Search for the cell housing the specified text and yield its [x, y] center coordinate. 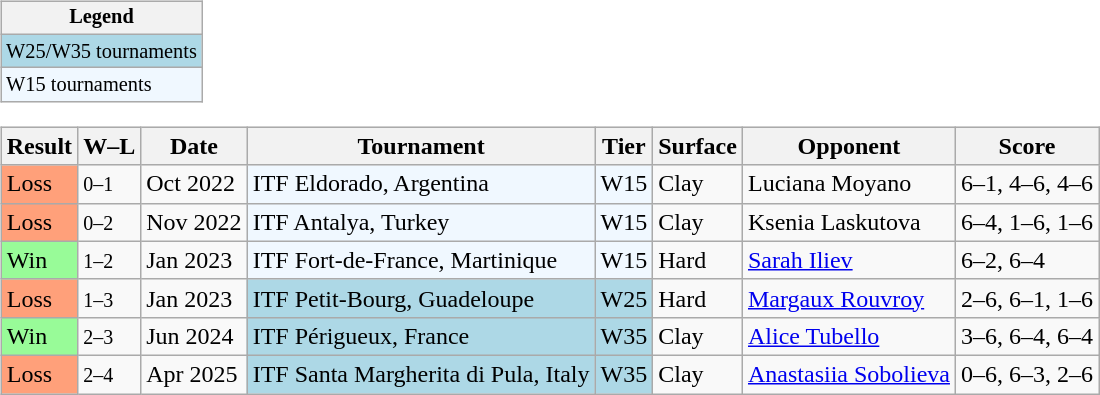
Opponent [848, 146]
W15 tournaments [102, 85]
ITF Petit-Bourg, Guadeloupe [421, 298]
Margaux Rouvroy [848, 298]
Alice Tubello [848, 336]
Tier [624, 146]
2–6, 6–1, 1–6 [1026, 298]
Anastasiia Sobolieva [848, 374]
2–4 [110, 374]
W25/W35 tournaments [102, 51]
Jun 2024 [194, 336]
Luciana Moyano [848, 184]
3–6, 6–4, 6–4 [1026, 336]
0–1 [110, 184]
0–2 [110, 222]
Date [194, 146]
ITF Santa Margherita di Pula, Italy [421, 374]
Score [1026, 146]
Sarah Iliev [848, 260]
ITF Eldorado, Argentina [421, 184]
Surface [698, 146]
W25 [624, 298]
ITF Antalya, Turkey [421, 222]
Oct 2022 [194, 184]
ITF Périgueux, France [421, 336]
6–1, 4–6, 4–6 [1026, 184]
Legend [102, 18]
1–3 [110, 298]
W–L [110, 146]
0–6, 6–3, 2–6 [1026, 374]
Ksenia Laskutova [848, 222]
2–3 [110, 336]
Nov 2022 [194, 222]
ITF Fort-de-France, Martinique [421, 260]
6–2, 6–4 [1026, 260]
Tournament [421, 146]
6–4, 1–6, 1–6 [1026, 222]
1–2 [110, 260]
Result [39, 146]
Apr 2025 [194, 374]
